Capture the cell that displays the provided text and extract its [x, y] central coordinate. 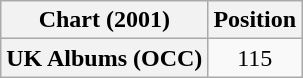
115 [255, 58]
UK Albums (OCC) [104, 58]
Chart (2001) [104, 20]
Position [255, 20]
